Return [X, Y] of the center of cell containing provided text 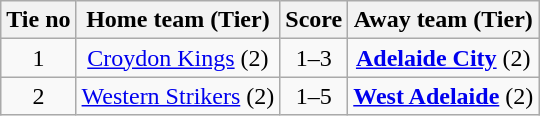
Croydon Kings (2) [178, 58]
2 [38, 96]
Tie no [38, 20]
Adelaide City (2) [444, 58]
Home team (Tier) [178, 20]
Western Strikers (2) [178, 96]
West Adelaide (2) [444, 96]
1–3 [314, 58]
1–5 [314, 96]
Score [314, 20]
1 [38, 58]
Away team (Tier) [444, 20]
